Search for the cell housing the specified text and yield its [X, Y] center coordinate. 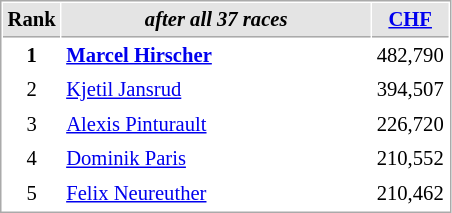
Marcel Hirscher [216, 56]
482,790 [410, 56]
210,552 [410, 158]
226,720 [410, 124]
Alexis Pinturault [216, 124]
1 [32, 56]
2 [32, 90]
394,507 [410, 90]
210,462 [410, 194]
Rank [32, 20]
Dominik Paris [216, 158]
5 [32, 194]
4 [32, 158]
after all 37 races [216, 20]
Felix Neureuther [216, 194]
CHF [410, 20]
Kjetil Jansrud [216, 90]
3 [32, 124]
